Search for the cell housing the specified text and yield its (X, Y) center coordinate. 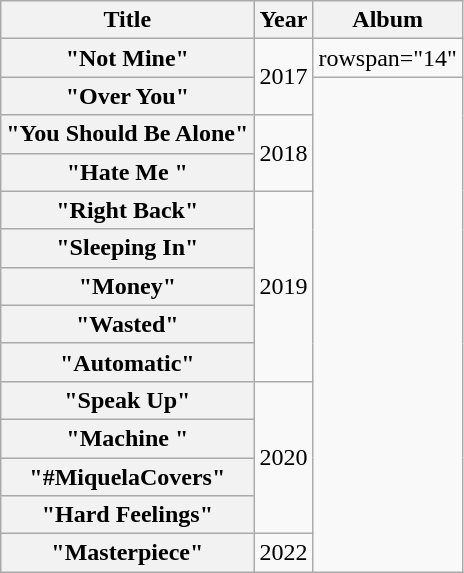
rowspan="14" (388, 58)
"Masterpiece" (128, 553)
"Sleeping In" (128, 248)
Year (284, 20)
"Automatic" (128, 362)
"Right Back" (128, 210)
2020 (284, 457)
"Not Mine" (128, 58)
"Machine " (128, 438)
"Wasted" (128, 324)
2018 (284, 153)
"Speak Up" (128, 400)
Title (128, 20)
"Hard Feelings" (128, 515)
2022 (284, 553)
"Money" (128, 286)
"Hate Me " (128, 172)
"#MiquelaCovers" (128, 477)
2017 (284, 77)
"You Should Be Alone" (128, 134)
2019 (284, 286)
"Over You" (128, 96)
Album (388, 20)
